Extract the [X, Y] coordinate from the center of the cell holding the provided text.  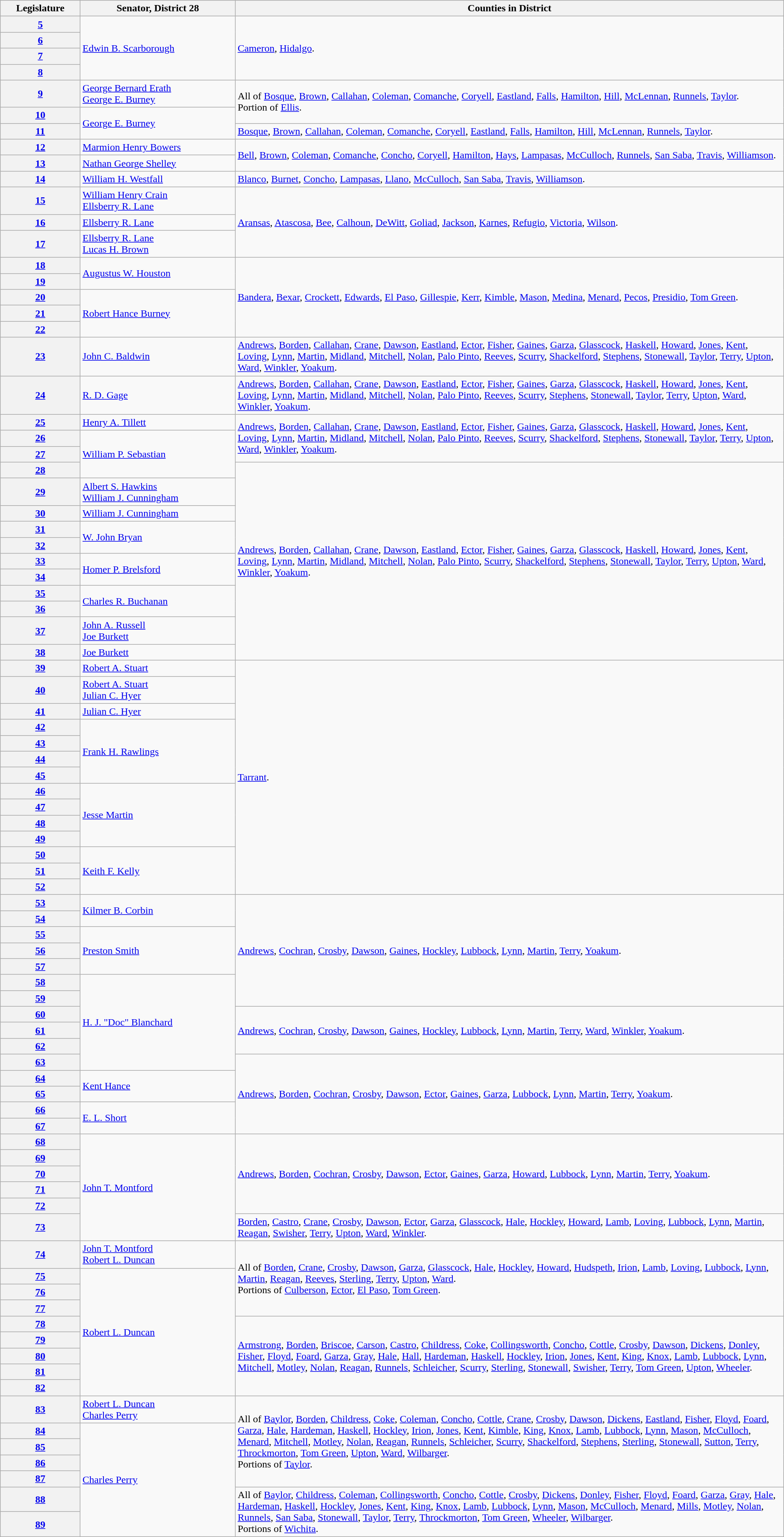
8 [40, 72]
John A. RussellJoe Burkett [158, 631]
22 [40, 329]
John T. Montford [158, 1187]
6 [40, 40]
10 [40, 115]
89 [40, 1524]
43 [40, 743]
56 [40, 951]
35 [40, 593]
17 [40, 244]
Preston Smith [158, 951]
34 [40, 577]
Augustus W. Houston [158, 274]
Kent Hance [158, 1086]
All of Bosque, Brown, Callahan, Coleman, Comanche, Coryell, Eastland, Falls, Hamilton, Hill, McLennan, Runnels, Taylor.Portion of Ellis. [509, 101]
29 [40, 492]
53 [40, 903]
Andrews, Cochran, Crosby, Dawson, Gaines, Hockley, Lubbock, Lynn, Martin, Terry, Yoakum. [509, 951]
45 [40, 775]
42 [40, 727]
Edwin B. Scarborough [158, 48]
Charles Perry [158, 1480]
67 [40, 1126]
16 [40, 222]
65 [40, 1094]
77 [40, 1308]
William J. Cunningham [158, 513]
49 [40, 839]
73 [40, 1227]
15 [40, 200]
John T. MontfordRobert L. Duncan [158, 1254]
Senator, District 28 [158, 8]
Andrews, Borden, Cochran, Crosby, Dawson, Ector, Gaines, Garza, Lubbock, Lynn, Martin, Terry, Yoakum. [509, 1094]
28 [40, 470]
William P. Sebastian [158, 454]
38 [40, 652]
11 [40, 131]
52 [40, 887]
Ellsberry R. LaneLucas H. Brown [158, 244]
62 [40, 1046]
George E. Burney [158, 123]
40 [40, 690]
Cameron, Hidalgo. [509, 48]
37 [40, 631]
12 [40, 147]
Henry A. Tillett [158, 422]
7 [40, 56]
44 [40, 759]
70 [40, 1174]
63 [40, 1062]
46 [40, 791]
William H. Westfall [158, 179]
13 [40, 163]
19 [40, 282]
Nathan George Shelley [158, 163]
26 [40, 438]
Robert L. Duncan [158, 1332]
Legislature [40, 8]
66 [40, 1110]
76 [40, 1292]
82 [40, 1388]
5 [40, 24]
Aransas, Atascosa, Bee, Calhoun, DeWitt, Goliad, Jackson, Karnes, Refugio, Victoria, Wilson. [509, 222]
Counties in District [509, 8]
Robert L. DuncanCharles Perry [158, 1409]
Homer P. Brelsford [158, 569]
30 [40, 513]
86 [40, 1463]
Frank H. Rawlings [158, 751]
61 [40, 1030]
55 [40, 935]
84 [40, 1431]
83 [40, 1409]
Jesse Martin [158, 815]
Kilmer B. Corbin [158, 911]
88 [40, 1499]
H. J. "Doc" Blanchard [158, 1022]
20 [40, 297]
R. D. Gage [158, 395]
William Henry CrainEllsberry R. Lane [158, 200]
25 [40, 422]
47 [40, 807]
69 [40, 1158]
72 [40, 1206]
36 [40, 609]
51 [40, 871]
Marmion Henry Bowers [158, 147]
85 [40, 1447]
Joe Burkett [158, 652]
21 [40, 313]
Keith F. Kelly [158, 871]
9 [40, 94]
Robert A. Stuart [158, 668]
80 [40, 1356]
39 [40, 668]
Andrews, Cochran, Crosby, Dawson, Gaines, Hockley, Lubbock, Lynn, Martin, Terry, Ward, Winkler, Yoakum. [509, 1030]
58 [40, 982]
41 [40, 711]
60 [40, 1014]
54 [40, 919]
31 [40, 529]
33 [40, 561]
18 [40, 266]
Bell, Brown, Coleman, Comanche, Concho, Coryell, Hamilton, Hays, Lampasas, McCulloch, Runnels, San Saba, Travis, Williamson. [509, 155]
81 [40, 1372]
Albert S. HawkinsWilliam J. Cunningham [158, 492]
79 [40, 1340]
27 [40, 454]
Robert Hance Burney [158, 313]
64 [40, 1078]
59 [40, 998]
Bandera, Bexar, Crockett, Edwards, El Paso, Gillespie, Kerr, Kimble, Mason, Medina, Menard, Pecos, Presidio, Tom Green. [509, 297]
87 [40, 1479]
Tarrant. [509, 778]
Ellsberry R. Lane [158, 222]
John C. Baldwin [158, 356]
74 [40, 1254]
Andrews, Borden, Cochran, Crosby, Dawson, Ector, Gaines, Garza, Howard, Lubbock, Lynn, Martin, Terry, Yoakum. [509, 1174]
68 [40, 1142]
32 [40, 545]
W. John Bryan [158, 537]
14 [40, 179]
Bosque, Brown, Callahan, Coleman, Comanche, Coryell, Eastland, Falls, Hamilton, Hill, McLennan, Runnels, Taylor. [509, 131]
23 [40, 356]
Robert A. StuartJulian C. Hyer [158, 690]
E. L. Short [158, 1118]
Blanco, Burnet, Concho, Lampasas, Llano, McCulloch, San Saba, Travis, Williamson. [509, 179]
75 [40, 1276]
Charles R. Buchanan [158, 601]
George Bernard ErathGeorge E. Burney [158, 94]
48 [40, 823]
50 [40, 855]
Julian C. Hyer [158, 711]
24 [40, 395]
71 [40, 1190]
57 [40, 966]
78 [40, 1324]
